Extract the [X, Y] coordinate from the center of the cell holding the provided text.  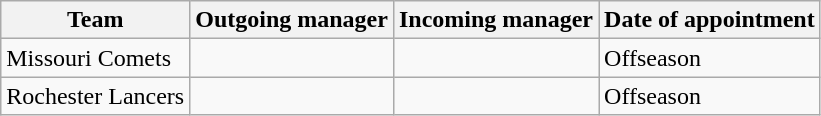
Rochester Lancers [96, 96]
Incoming manager [496, 20]
Team [96, 20]
Missouri Comets [96, 58]
Outgoing manager [292, 20]
Date of appointment [710, 20]
